Scan for the cell matching the given text and deliver its [x, y] coordinate at center. 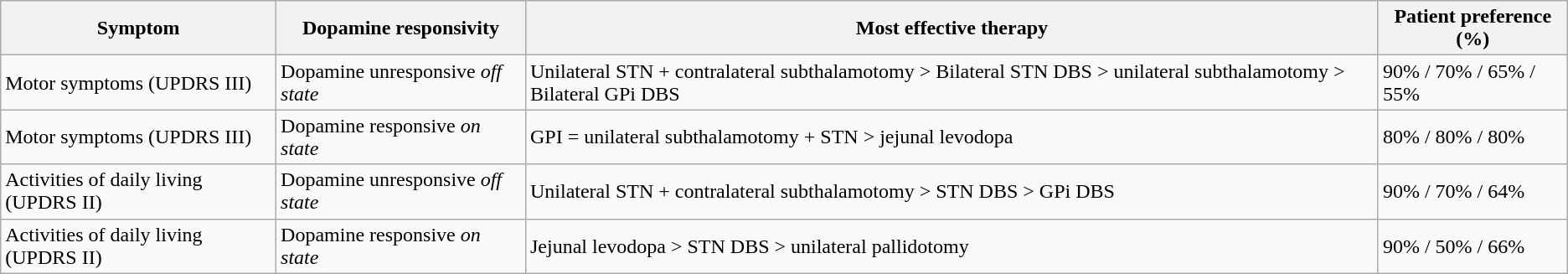
Most effective therapy [952, 28]
Jejunal levodopa > STN DBS > unilateral pallidotomy [952, 246]
Dopamine responsivity [401, 28]
90% / 50% / 66% [1473, 246]
Unilateral STN + contralateral subthalamotomy > Bilateral STN DBS > unilateral subthalamotomy > Bilateral GPi DBS [952, 82]
90% / 70% / 64% [1473, 191]
Symptom [139, 28]
80% / 80% / 80% [1473, 137]
Unilateral STN + contralateral subthalamotomy > STN DBS > GPi DBS [952, 191]
GPI = unilateral subthalamotomy + STN > jejunal levodopa [952, 137]
Patient preference (%) [1473, 28]
90% / 70% / 65% / 55% [1473, 82]
